Identify which cell holds the provided text, then report its [X, Y] central coordinate. 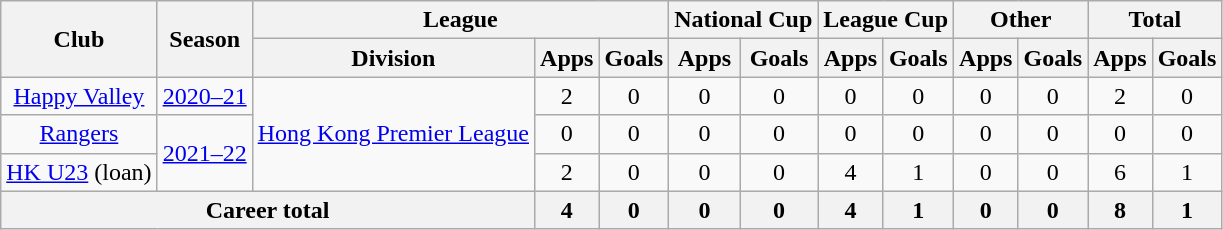
Season [204, 39]
Total [1155, 20]
Club [79, 39]
HK U23 (loan) [79, 172]
Happy Valley [79, 96]
Division [393, 58]
League [460, 20]
Hong Kong Premier League [393, 134]
2021–22 [204, 153]
Rangers [79, 134]
2020–21 [204, 96]
Other [1021, 20]
8 [1120, 210]
Career total [268, 210]
National Cup [744, 20]
League Cup [886, 20]
6 [1120, 172]
